Provide the (x, y) coordinate of the cell's center where the given text is located.  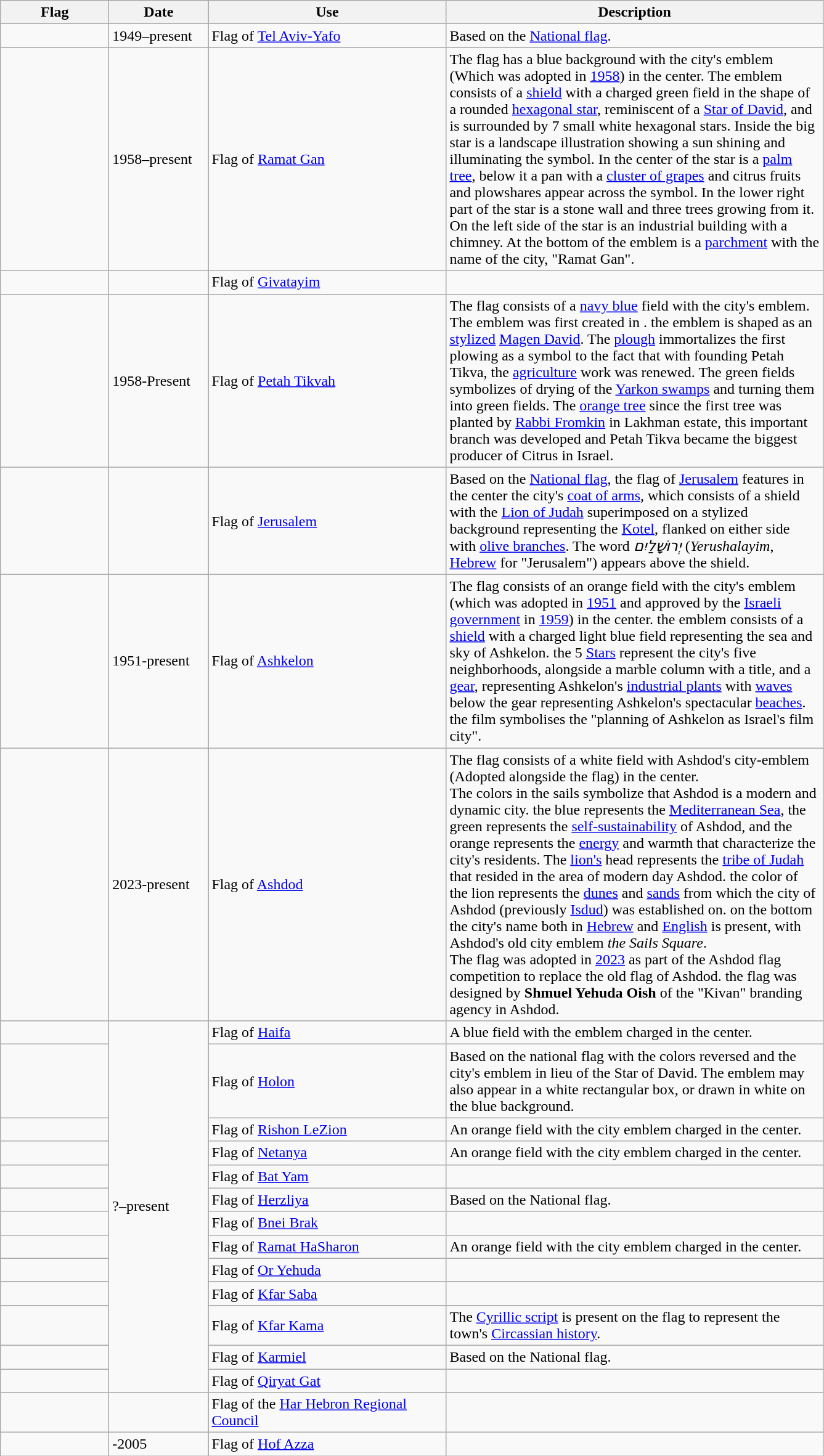
Flag of Ramat HaSharon (327, 1247)
Flag of Kfar Saba (327, 1293)
Flag of Givatayim (327, 282)
Flag of Hof Azza (327, 1444)
Flag of Holon (327, 1081)
Flag of the Har Hebron Regional Council (327, 1412)
Flag of Netanya (327, 1153)
-2005 (159, 1444)
Flag of Jerusalem (327, 521)
Flag of Karmiel (327, 1357)
The Cyrillic script is present on the flag to represent the town's Circassian history. (635, 1325)
Flag of Petah Tikvah (327, 381)
1949–present (159, 36)
Flag of Tel Aviv-Yafo (327, 36)
A blue field with the emblem charged in the center. (635, 1033)
Flag of Ramat Gan (327, 159)
2023-present (159, 885)
1958-Present (159, 381)
Flag (55, 12)
Flag of Herzliya (327, 1200)
1951-present (159, 662)
Flag of Kfar Kama (327, 1325)
Flag of Haifa (327, 1033)
Date (159, 12)
Description (635, 12)
1958–present (159, 159)
Flag of Bnei Brak (327, 1223)
Flag of Qiryat Gat (327, 1381)
Use (327, 12)
Flag of Ashkelon (327, 662)
Flag of Ashdod (327, 885)
Flag of Or Yehuda (327, 1270)
Flag of Bat Yam (327, 1176)
?–present (159, 1206)
Flag of Rishon LeZion (327, 1129)
